Pinpoint the cell where the given text exists, returning its (x, y) midpoint coordinate. 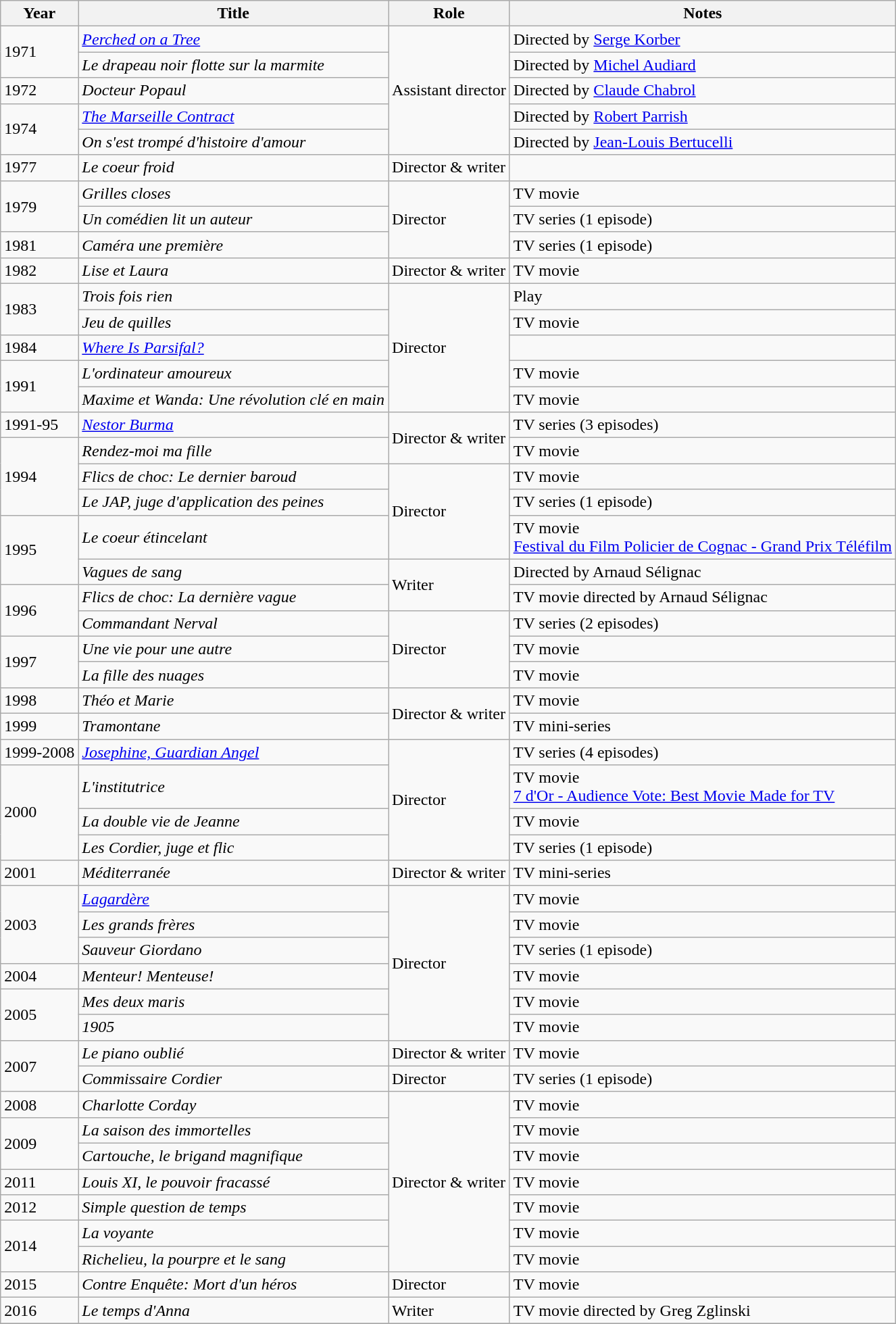
Le temps d'Anna (234, 1310)
Commandant Nerval (234, 623)
Richelieu, la pourpre et le sang (234, 1259)
Le coeur froid (234, 168)
Menteur! Menteuse! (234, 976)
Directed by Jean-Louis Bertucelli (703, 142)
TV movie directed by Arnaud Sélignac (703, 597)
The Marseille Contract (234, 116)
1981 (39, 245)
1972 (39, 91)
Le drapeau noir flotte sur la marmite (234, 65)
Lise et Laura (234, 270)
Le coeur étincelant (234, 537)
Flics de choc: La dernière vague (234, 597)
Perched on a Tree (234, 39)
1996 (39, 610)
Commissaire Cordier (234, 1079)
La saison des immortelles (234, 1130)
L'ordinateur amoureux (234, 374)
Notes (703, 14)
2012 (39, 1208)
Directed by Serge Korber (703, 39)
1983 (39, 309)
TV movie directed by Greg Zglinski (703, 1310)
Vagues de sang (234, 572)
TV series (4 episodes) (703, 752)
TV movieFestival du Film Policier de Cognac - Grand Prix Téléfilm (703, 537)
Le JAP, juge d'application des peines (234, 502)
2001 (39, 873)
Caméra une première (234, 245)
Play (703, 296)
Flics de choc: Le dernier baroud (234, 476)
Contre Enquête: Mort d'un héros (234, 1285)
Trois fois rien (234, 296)
Charlotte Corday (234, 1104)
Directed by Michel Audiard (703, 65)
2004 (39, 976)
Docteur Popaul (234, 91)
1977 (39, 168)
2005 (39, 1014)
1997 (39, 662)
1974 (39, 129)
1995 (39, 550)
Le piano oublié (234, 1053)
2014 (39, 1246)
Directed by Claude Chabrol (703, 91)
1979 (39, 206)
La double vie de Jeanne (234, 822)
Lagardère (234, 899)
Les Cordier, juge et flic (234, 848)
2000 (39, 812)
2009 (39, 1143)
2016 (39, 1310)
Directed by Arnaud Sélignac (703, 572)
2007 (39, 1066)
1998 (39, 700)
Maxime et Wanda: Une révolution clé en main (234, 399)
Where Is Parsifal? (234, 348)
1991 (39, 387)
Directed by Robert Parrish (703, 116)
Grilles closes (234, 193)
La voyante (234, 1233)
TV series (3 episodes) (703, 425)
Cartouche, le brigand magnifique (234, 1156)
Rendez-moi ma fille (234, 451)
Louis XI, le pouvoir fracassé (234, 1182)
Nestor Burma (234, 425)
TV series (2 episodes) (703, 623)
Un comédien lit un auteur (234, 219)
1984 (39, 348)
Tramontane (234, 726)
Mes deux maris (234, 1002)
1999 (39, 726)
Les grands frères (234, 925)
Théo et Marie (234, 700)
2015 (39, 1285)
1991-95 (39, 425)
Jeu de quilles (234, 322)
L'institutrice (234, 787)
1999-2008 (39, 752)
1905 (234, 1027)
2011 (39, 1182)
La fille des nuages (234, 675)
1994 (39, 476)
TV movie7 d'Or - Audience Vote: Best Movie Made for TV (703, 787)
Une vie pour une autre (234, 649)
Méditerranée (234, 873)
Simple question de temps (234, 1208)
1982 (39, 270)
Assistant director (449, 91)
Title (234, 14)
Role (449, 14)
Josephine, Guardian Angel (234, 752)
1971 (39, 52)
Sauveur Giordano (234, 950)
2003 (39, 925)
2008 (39, 1104)
Year (39, 14)
On s'est trompé d'histoire d'amour (234, 142)
